Determine the (x, y) coordinate at the center of the cell enclosing the given text.  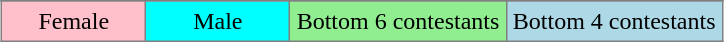
Female (74, 21)
Bottom 4 contestants (614, 21)
Bottom 6 contestants (398, 21)
Male (218, 21)
